Identify which cell holds the provided text, then report its (X, Y) central coordinate. 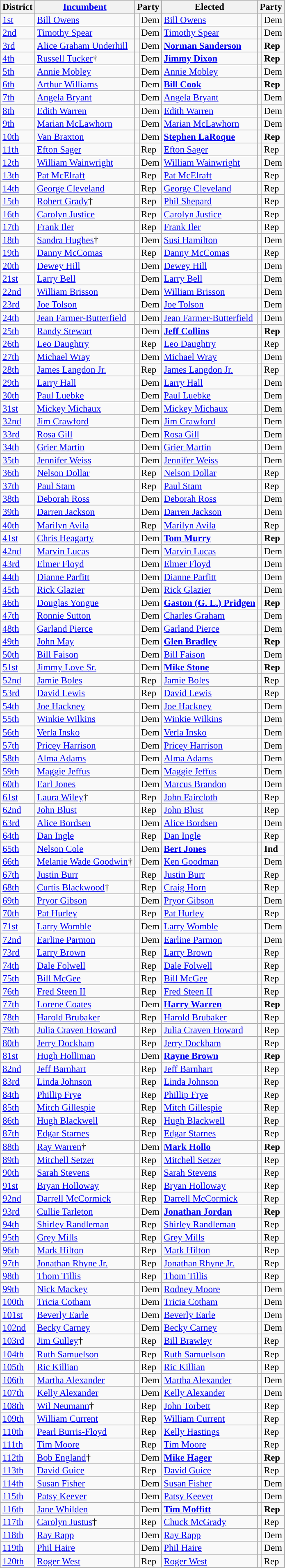
84th (18, 1095)
98th (18, 1276)
25th (18, 331)
116th (18, 1509)
100th (18, 1302)
Nick Mackey (85, 1289)
5th (18, 72)
104th (18, 1354)
Craig Horn (210, 888)
Russell Tucker† (85, 59)
John Faircloth (210, 797)
Laura Wiley† (85, 797)
77th (18, 1004)
10th (18, 137)
120th (18, 1561)
94th (18, 1224)
50th (18, 655)
111th (18, 1445)
49th (18, 642)
Cullie Tarleton (85, 1211)
34th (18, 447)
15th (18, 201)
103rd (18, 1341)
68th (18, 888)
Chris Heagarty (85, 538)
118th (18, 1535)
21st (18, 279)
66th (18, 862)
99th (18, 1289)
69th (18, 901)
Incumbent (85, 7)
Jimmy Love Sr. (85, 667)
Curtis Blackwood† (85, 888)
Randy Stewart (85, 331)
24th (18, 318)
Jim Gulley† (85, 1341)
13th (18, 175)
119th (18, 1548)
4th (18, 59)
Gaston (G. L.) Pridgen (210, 603)
35th (18, 460)
District (18, 7)
55th (18, 719)
Bill Brawley (210, 1341)
Elected (210, 7)
Wil Neumann† (85, 1406)
110th (18, 1431)
Bill Cook (210, 84)
Jonathan Jordan (210, 1211)
Rayne Brown (210, 1056)
Hugh Holliman (85, 1056)
Bert Jones (210, 849)
105th (18, 1367)
Douglas Yongue (85, 603)
95th (18, 1237)
Robert Grady† (85, 201)
70th (18, 913)
31st (18, 408)
81st (18, 1056)
60th (18, 784)
1st (18, 20)
41st (18, 538)
Marcus Brandon (210, 784)
108th (18, 1406)
52nd (18, 680)
40th (18, 525)
Jane Whilden (85, 1509)
112th (18, 1457)
58th (18, 758)
63rd (18, 823)
36th (18, 473)
59th (18, 771)
61st (18, 797)
54th (18, 706)
Norman Sanderson (210, 46)
97th (18, 1263)
Jimmy Dixon (210, 59)
45th (18, 590)
Phil Shepard (210, 201)
Harry Warren (210, 1004)
Pearl Burris-Floyd (85, 1431)
82nd (18, 1069)
12th (18, 162)
101st (18, 1315)
19th (18, 253)
51st (18, 667)
76th (18, 991)
89th (18, 1160)
20th (18, 266)
109th (18, 1419)
102nd (18, 1328)
Tom Murry (210, 538)
Glen Bradley (210, 642)
85th (18, 1108)
John May (85, 642)
Mike Stone (210, 667)
Earl Jones (85, 784)
Ken Goodman (210, 862)
72nd (18, 940)
Bob England† (85, 1457)
29th (18, 382)
90th (18, 1172)
Melanie Wade Goodwin† (85, 862)
44th (18, 577)
7th (18, 98)
8th (18, 111)
Van Braxton (85, 137)
79th (18, 1030)
96th (18, 1250)
93rd (18, 1211)
11th (18, 149)
Ray Warren† (85, 1147)
48th (18, 628)
Mike Hager (210, 1457)
Nelson Cole (85, 849)
Jeff Collins (210, 331)
67th (18, 875)
Lorene Coates (85, 1004)
23rd (18, 305)
62nd (18, 810)
47th (18, 616)
80th (18, 1043)
83rd (18, 1082)
38th (18, 499)
Arthur Williams (85, 84)
6th (18, 84)
26th (18, 344)
27th (18, 357)
30th (18, 396)
87th (18, 1134)
Kelly Hastings (210, 1431)
42nd (18, 551)
32nd (18, 421)
Alice Graham Underhill (85, 46)
107th (18, 1393)
Mark Hollo (210, 1147)
3rd (18, 46)
78th (18, 1017)
92nd (18, 1199)
Stephen LaRoque (210, 137)
39th (18, 512)
18th (18, 240)
106th (18, 1380)
9th (18, 123)
88th (18, 1147)
33rd (18, 435)
71st (18, 926)
117th (18, 1522)
115th (18, 1496)
57th (18, 745)
37th (18, 486)
74th (18, 965)
17th (18, 227)
16th (18, 214)
46th (18, 603)
53rd (18, 693)
114th (18, 1484)
Rodney Moore (210, 1289)
73rd (18, 952)
Ronnie Sutton (85, 616)
Chuck McGrady (210, 1522)
86th (18, 1121)
56th (18, 732)
Carolyn Justus† (85, 1522)
Charles Graham (210, 616)
22nd (18, 292)
14th (18, 188)
Sandra Hughes† (85, 240)
John Torbett (210, 1406)
75th (18, 978)
43rd (18, 564)
2nd (18, 33)
113th (18, 1470)
28th (18, 370)
65th (18, 849)
64th (18, 836)
91st (18, 1186)
Susi Hamilton (210, 240)
Tim Moffitt (210, 1509)
Ind (273, 849)
